For the text-containing cell, return its midpoint in [X, Y] coordinate format. 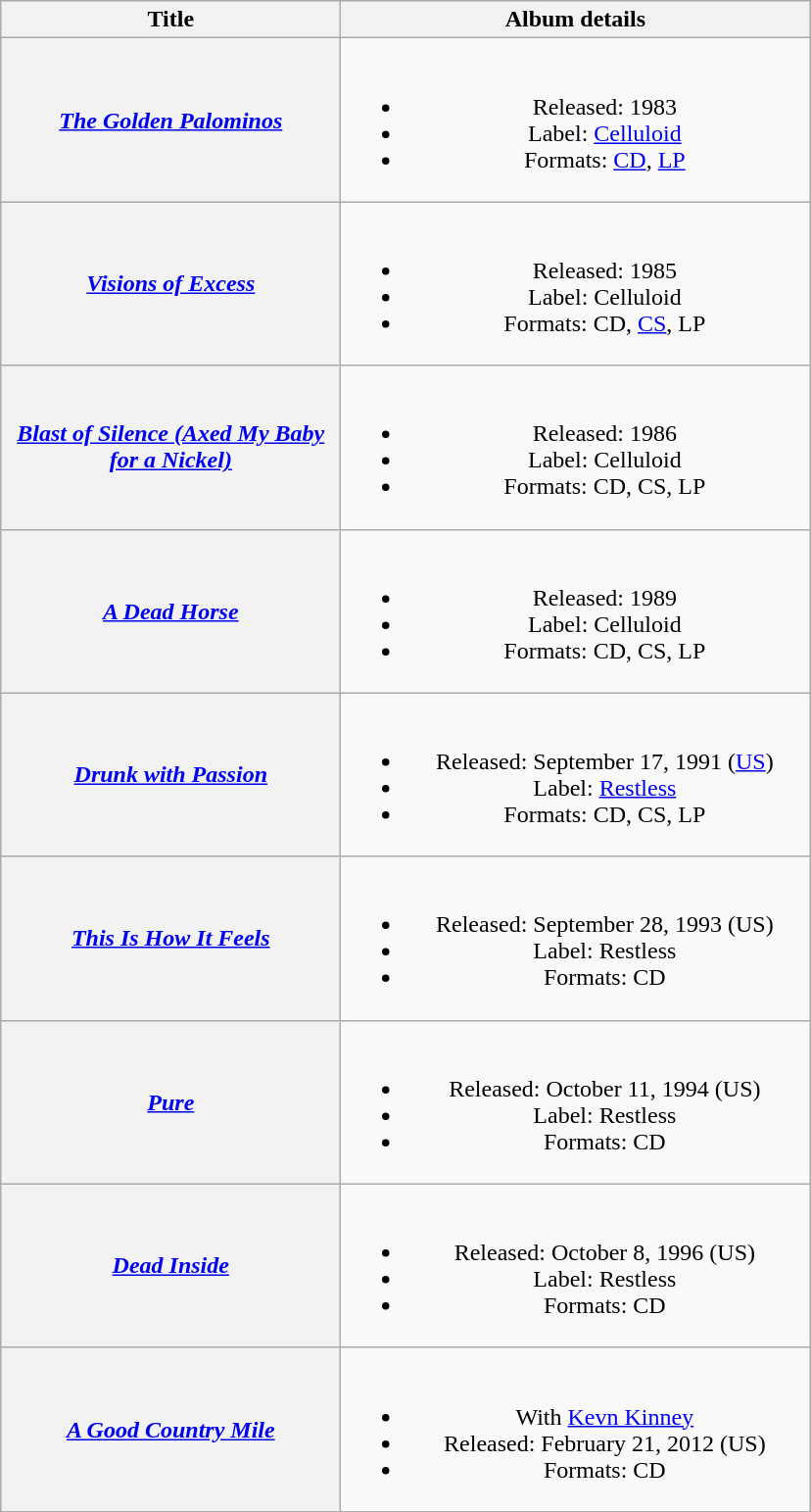
A Good Country Mile [170, 1429]
Released: 1989Label: CelluloidFormats: CD, CS, LP [576, 611]
Released: October 11, 1994 (US)Label: RestlessFormats: CD [576, 1101]
Pure [170, 1101]
Released: 1985Label: CelluloidFormats: CD, CS, LP [576, 284]
This Is How It Feels [170, 939]
Dead Inside [170, 1266]
Album details [576, 20]
Released: 1983Label: CelluloidFormats: CD, LP [576, 120]
Released: October 8, 1996 (US)Label: RestlessFormats: CD [576, 1266]
The Golden Palominos [170, 120]
Released: 1986Label: CelluloidFormats: CD, CS, LP [576, 447]
Visions of Excess [170, 284]
With Kevn KinneyReleased: February 21, 2012 (US)Formats: CD [576, 1429]
Released: September 17, 1991 (US)Label: RestlessFormats: CD, CS, LP [576, 774]
Title [170, 20]
Blast of Silence (Axed My Baby for a Nickel) [170, 447]
Drunk with Passion [170, 774]
A Dead Horse [170, 611]
Released: September 28, 1993 (US)Label: RestlessFormats: CD [576, 939]
